Find where the given text appears and provide that cell's center as (X, Y) coordinate. 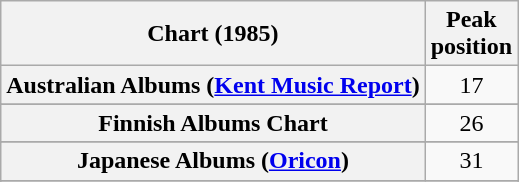
26 (471, 123)
31 (471, 161)
Finnish Albums Chart (213, 123)
Peakposition (471, 34)
17 (471, 85)
Japanese Albums (Oricon) (213, 161)
Australian Albums (Kent Music Report) (213, 85)
Chart (1985) (213, 34)
